Pinpoint the cell where the given text exists, returning its (x, y) midpoint coordinate. 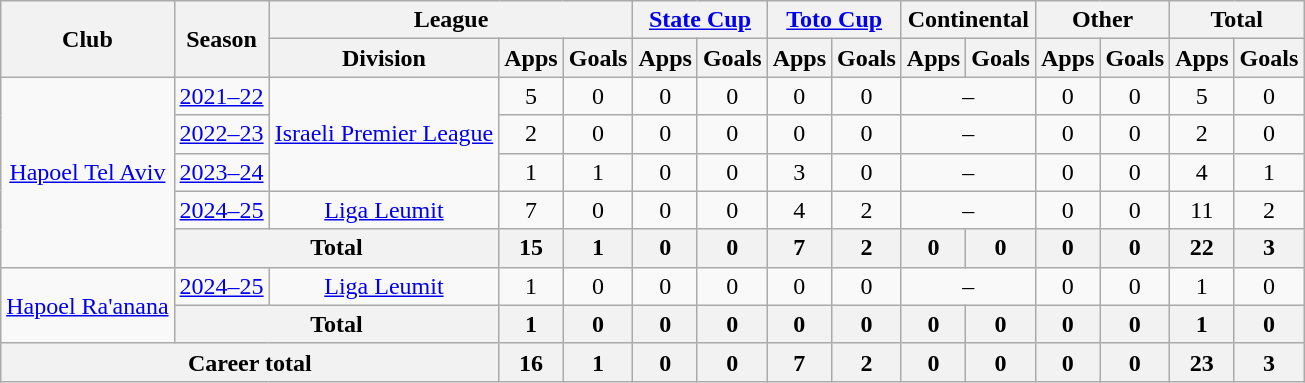
Toto Cup (834, 20)
2023–24 (222, 172)
2021–22 (222, 96)
22 (1202, 248)
Hapoel Ra'anana (88, 305)
2022–23 (222, 134)
15 (531, 248)
Career total (250, 362)
23 (1202, 362)
16 (531, 362)
Continental (968, 20)
Club (88, 39)
11 (1202, 210)
Hapoel Tel Aviv (88, 172)
State Cup (700, 20)
League (451, 20)
Division (384, 58)
Israeli Premier League (384, 134)
Other (1102, 20)
Season (222, 39)
